Detect which cell encompasses the target text, then output its (x, y) center coordinate. 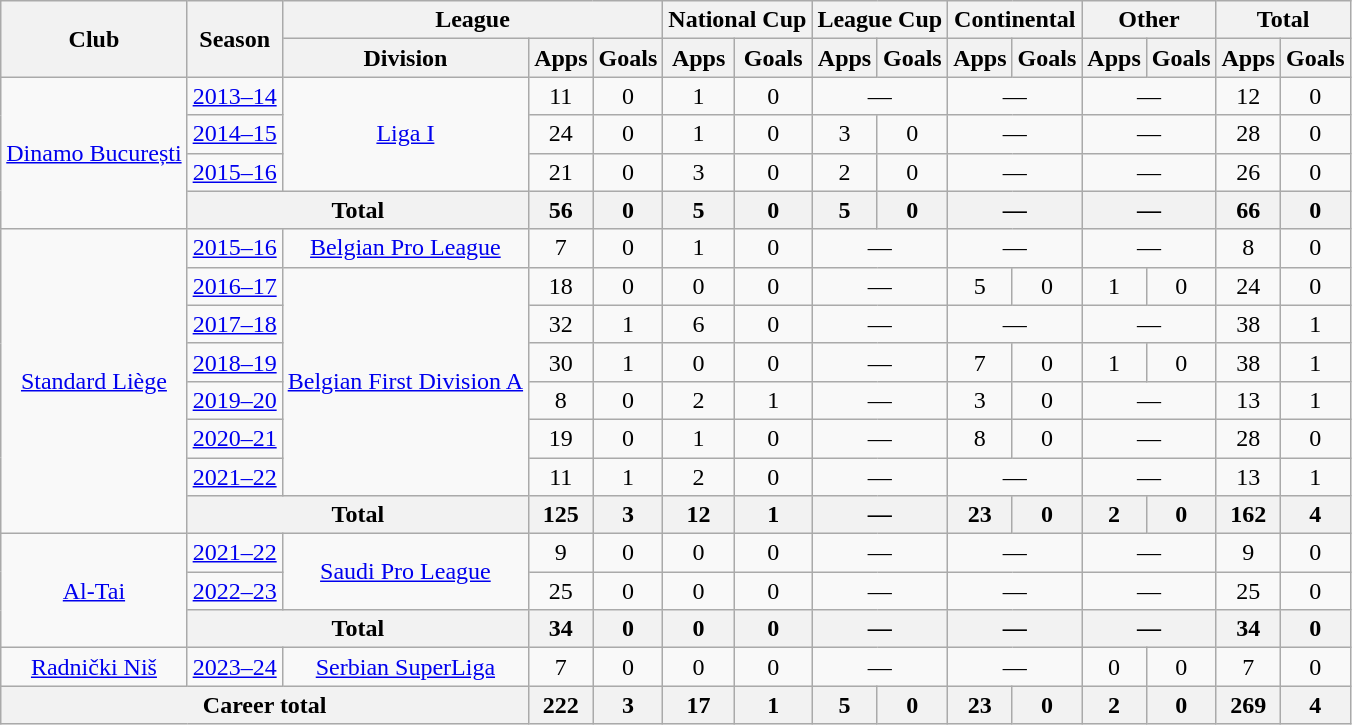
17 (699, 705)
Liga I (405, 134)
2020–21 (234, 438)
2019–20 (234, 400)
19 (561, 438)
269 (1248, 705)
Other (1149, 20)
2013–14 (234, 96)
18 (561, 286)
2018–19 (234, 362)
162 (1248, 515)
32 (561, 324)
30 (561, 362)
Season (234, 39)
League (472, 20)
Belgian First Division A (405, 381)
Saudi Pro League (405, 572)
Division (405, 58)
2016–17 (234, 286)
56 (561, 210)
Serbian SuperLiga (405, 667)
2022–23 (234, 591)
Radnički Niš (94, 667)
66 (1248, 210)
6 (699, 324)
Dinamo București (94, 153)
125 (561, 515)
2014–15 (234, 134)
21 (561, 172)
National Cup (738, 20)
2017–18 (234, 324)
2023–24 (234, 667)
Al-Tai (94, 591)
League Cup (880, 20)
26 (1248, 172)
Continental (1015, 20)
Career total (265, 705)
Belgian Pro League (405, 248)
Club (94, 39)
222 (561, 705)
Standard Liège (94, 381)
